Scan for the cell matching the given text and deliver its (X, Y) coordinate at center. 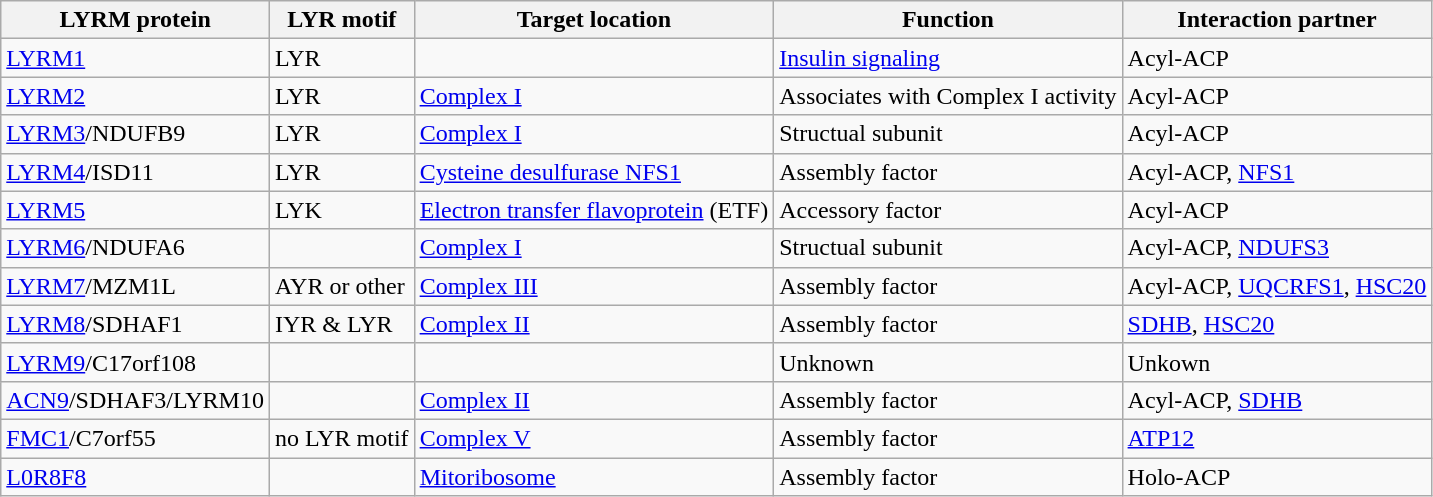
FMC1/C7orf55 (136, 438)
Insulin signaling (948, 58)
Function (948, 20)
Acyl-ACP, NFS1 (1277, 172)
Holo-ACP (1277, 477)
LYRM5 (136, 210)
Acyl-ACP, NDUFS3 (1277, 248)
LYRM4/ISD11 (136, 172)
Electron transfer flavoprotein (ETF) (594, 210)
no LYR motif (342, 438)
Target location (594, 20)
Complex V (594, 438)
Acyl-ACP, UQCRFS1, HSC20 (1277, 286)
ACN9/SDHAF3/LYRM10 (136, 400)
Mitoribosome (594, 477)
LYRM protein (136, 20)
LYRM1 (136, 58)
Interaction partner (1277, 20)
SDHB, HSC20 (1277, 324)
Cysteine desulfurase NFS1 (594, 172)
Accessory factor (948, 210)
LYK (342, 210)
LYRM2 (136, 96)
LYRM6/NDUFA6 (136, 248)
IYR & LYR (342, 324)
ATP12 (1277, 438)
Complex III (594, 286)
Unknown (948, 362)
LYRM8/SDHAF1 (136, 324)
LYRM3/NDUFB9 (136, 134)
Acyl-ACP, SDHB (1277, 400)
LYRM7/MZM1L (136, 286)
L0R8F8 (136, 477)
LYRM9/C17orf108 (136, 362)
AYR or other (342, 286)
Associates with Complex I activity (948, 96)
Unkown (1277, 362)
LYR motif (342, 20)
